Detect which cell encompasses the target text, then output its (X, Y) center coordinate. 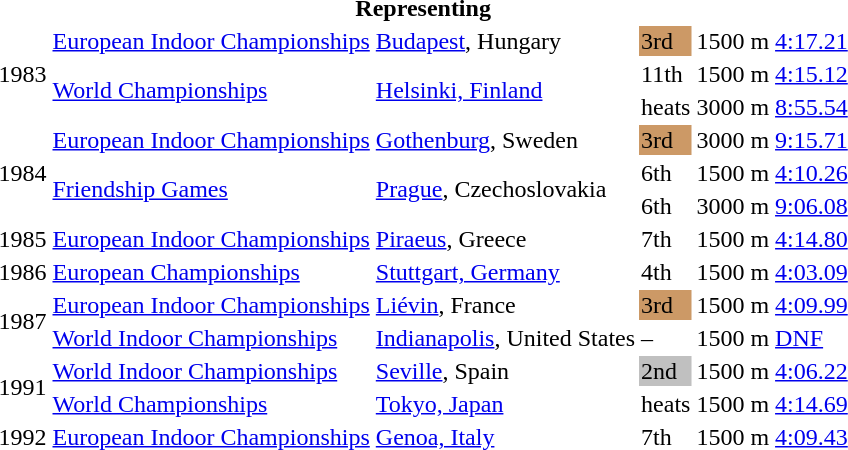
Seville, Spain (505, 371)
2nd (666, 371)
Liévin, France (505, 305)
Piraeus, Greece (505, 239)
Gothenburg, Sweden (505, 140)
11th (666, 74)
Budapest, Hungary (505, 41)
Prague, Czechoslovakia (505, 190)
– (666, 338)
Stuttgart, Germany (505, 272)
7th (666, 239)
Tokyo, Japan (505, 404)
European Championships (211, 272)
Helsinki, Finland (505, 90)
Friendship Games (211, 190)
Indianapolis, United States (505, 338)
4th (666, 272)
